Pinpoint the cell where the given text exists, returning its (x, y) midpoint coordinate. 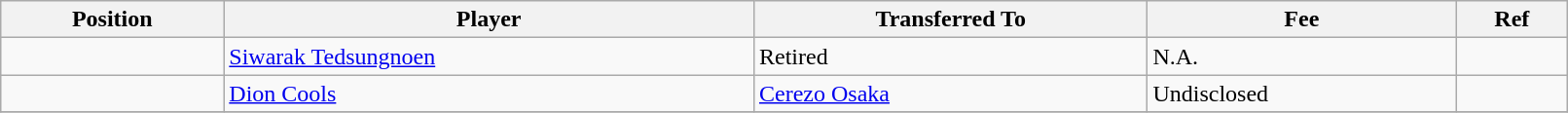
Cerezo Osaka (950, 94)
Retired (950, 56)
N.A. (1302, 56)
Dion Cools (489, 94)
Fee (1302, 19)
Undisclosed (1302, 94)
Player (489, 19)
Position (113, 19)
Siwarak Tedsungnoen (489, 56)
Transferred To (950, 19)
Ref (1513, 19)
